For the text-containing cell, return its midpoint in (X, Y) coordinate format. 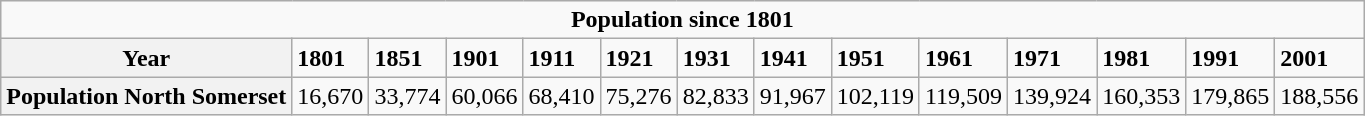
1971 (1052, 58)
2001 (1320, 58)
Population since 1801 (682, 20)
119,509 (963, 96)
1981 (1142, 58)
1901 (484, 58)
188,556 (1320, 96)
1961 (963, 58)
1921 (638, 58)
102,119 (875, 96)
82,833 (716, 96)
1911 (562, 58)
179,865 (1230, 96)
75,276 (638, 96)
1991 (1230, 58)
160,353 (1142, 96)
33,774 (408, 96)
Population North Somerset (146, 96)
1951 (875, 58)
1941 (792, 58)
16,670 (330, 96)
60,066 (484, 96)
1851 (408, 58)
1801 (330, 58)
91,967 (792, 96)
68,410 (562, 96)
1931 (716, 58)
139,924 (1052, 96)
Year (146, 58)
